Detect which cell encompasses the target text, then output its [x, y] center coordinate. 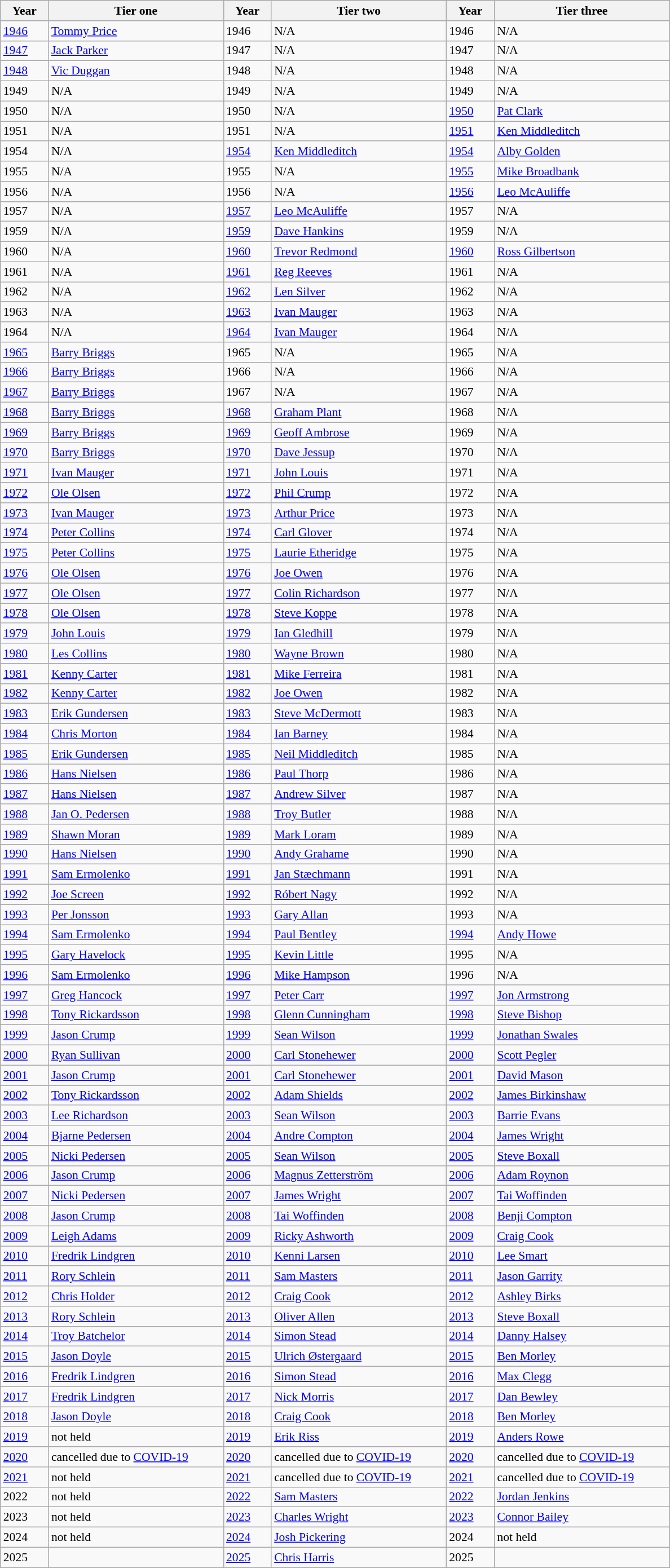
Carl Glover [359, 533]
Neil Middleditch [359, 754]
Danny Halsey [581, 1336]
Róbert Nagy [359, 895]
Jan O. Pedersen [136, 814]
Ian Gledhill [359, 634]
Jan Stæchmann [359, 874]
Ricky Ashworth [359, 1236]
David Mason [581, 1075]
Arthur Price [359, 513]
Colin Richardson [359, 593]
Charles Wright [359, 1517]
Nick Morris [359, 1397]
Vic Duggan [136, 71]
Les Collins [136, 653]
Leigh Adams [136, 1236]
Glenn Cunningham [359, 1015]
Geoff Ambrose [359, 432]
Andrew Silver [359, 794]
Jon Armstrong [581, 995]
Gary Allan [359, 915]
Josh Pickering [359, 1538]
Adam Shields [359, 1096]
Jason Garrity [581, 1277]
Joe Screen [136, 895]
Per Jonsson [136, 915]
James Birkinshaw [581, 1096]
Mark Loram [359, 834]
Andy Grahame [359, 854]
Max Clegg [581, 1377]
Jack Parker [136, 51]
Paul Thorp [359, 774]
Andy Howe [581, 935]
Phil Crump [359, 493]
Mike Ferreira [359, 674]
Connor Bailey [581, 1517]
Tier two [359, 11]
Scott Pegler [581, 1055]
Dan Bewley [581, 1397]
Magnus Zetterström [359, 1176]
Ian Barney [359, 734]
Adam Roynon [581, 1176]
Len Silver [359, 292]
Kevin Little [359, 955]
Shawn Moran [136, 834]
Alby Golden [581, 152]
Andre Compton [359, 1136]
Troy Batchelor [136, 1336]
Tier one [136, 11]
Ross Gilbertson [581, 252]
Ashley Birks [581, 1296]
Lee Smart [581, 1256]
Tommy Price [136, 31]
Dave Hankins [359, 232]
Pat Clark [581, 111]
Anders Rowe [581, 1437]
Chris Morton [136, 734]
Barrie Evans [581, 1116]
Laurie Etheridge [359, 553]
Ulrich Østergaard [359, 1357]
Steve McDermott [359, 714]
Oliver Allen [359, 1317]
Jonathan Swales [581, 1035]
Kenni Larsen [359, 1256]
Peter Carr [359, 995]
Greg Hancock [136, 995]
Benji Compton [581, 1216]
Mike Hampson [359, 975]
Steve Bishop [581, 1015]
Ryan Sullivan [136, 1055]
Jordan Jenkins [581, 1497]
Mike Broadbank [581, 171]
Graham Plant [359, 413]
Wayne Brown [359, 653]
Steve Koppe [359, 613]
Reg Reeves [359, 272]
Bjarne Pedersen [136, 1136]
Tier three [581, 11]
Troy Butler [359, 814]
Trevor Redmond [359, 252]
Paul Bentley [359, 935]
Erik Riss [359, 1437]
Lee Richardson [136, 1116]
Dave Jessup [359, 453]
Chris Holder [136, 1296]
Chris Harris [359, 1557]
Gary Havelock [136, 955]
